For the text-containing cell, return its midpoint in [X, Y] coordinate format. 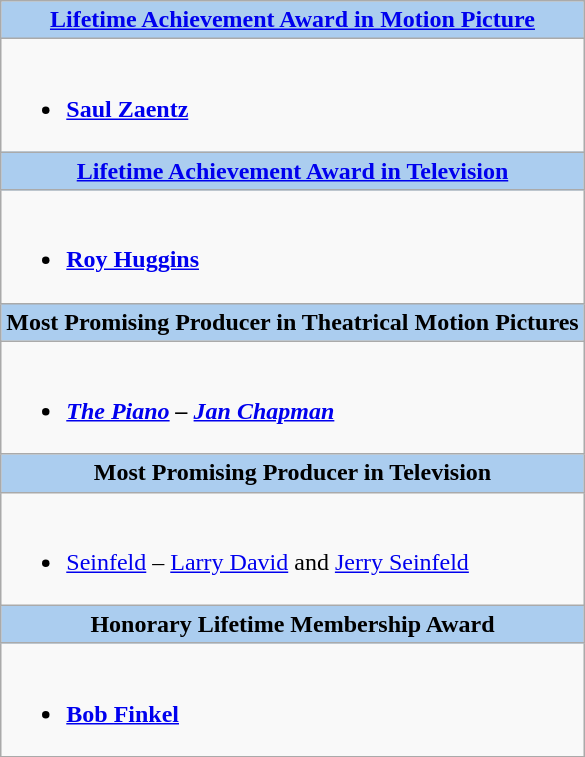
Bob Finkel [292, 700]
Seinfeld – Larry David and Jerry Seinfeld [292, 548]
Most Promising Producer in Theatrical Motion Pictures [292, 322]
Lifetime Achievement Award in Motion Picture [292, 20]
Lifetime Achievement Award in Television [292, 171]
Roy Huggins [292, 246]
Honorary Lifetime Membership Award [292, 624]
The Piano – Jan Chapman [292, 398]
Saul Zaentz [292, 96]
Most Promising Producer in Television [292, 473]
